Output the (x, y) coordinate of the center of the cell containing the given text.  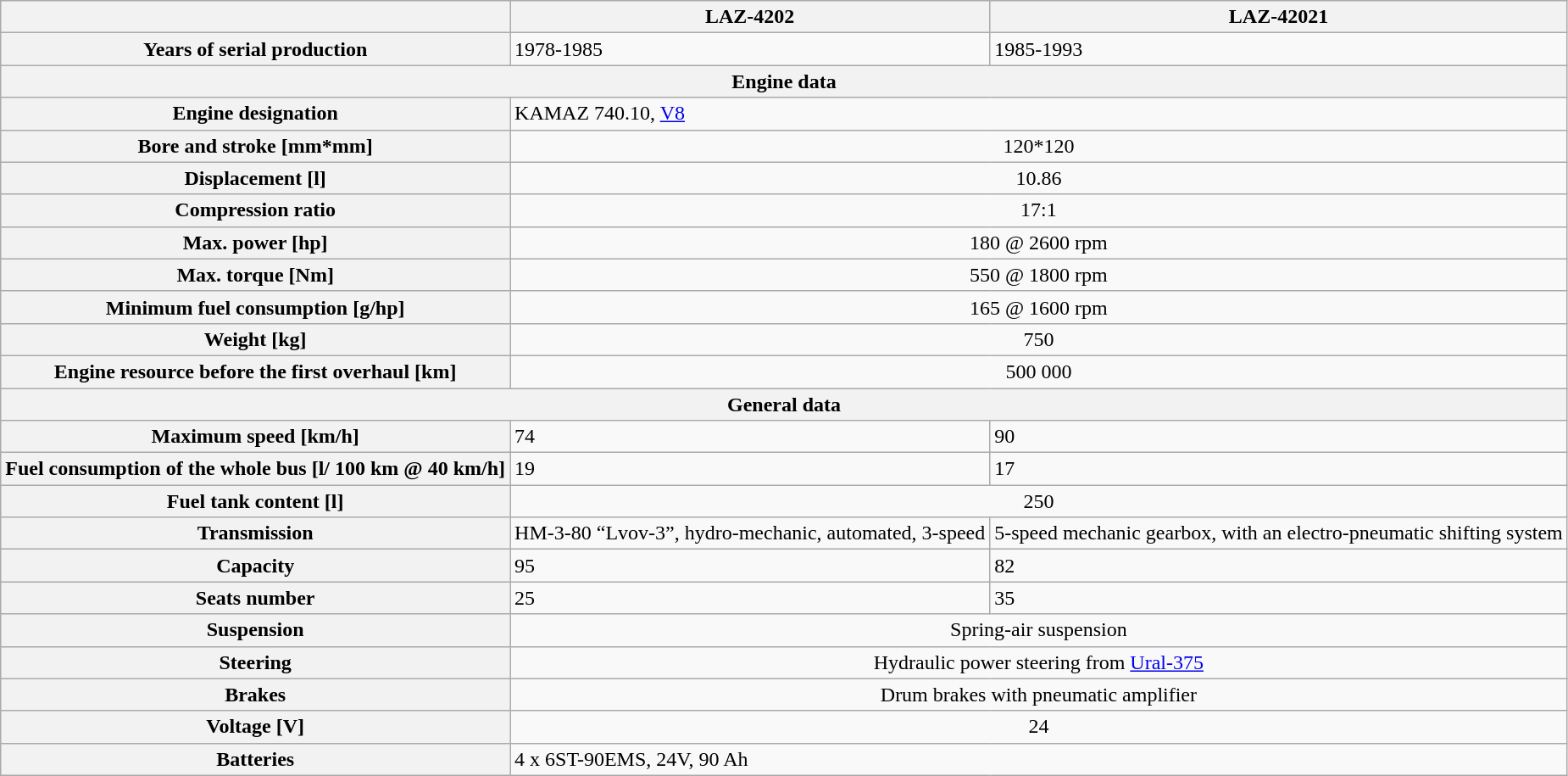
Engine data (785, 81)
1985-1993 (1279, 49)
Engine designation (256, 114)
500 000 (1039, 371)
HM-3-80 “Lvov-3”, hydro-mechanic, automated, 3-speed (750, 533)
95 (750, 566)
Seats number (256, 598)
Fuel consumption of the whole bus [l/ 100 km @ 40 km/h] (256, 469)
4 x 6ST-90EMS, 24V, 90 Ah (1039, 759)
KAMAZ 740.10, V8 (1039, 114)
Bore and stroke [mm*mm] (256, 146)
Steering (256, 662)
120*120 (1039, 146)
1978-1985 (750, 49)
Years of serial production (256, 49)
750 (1039, 339)
Maximum speed [km/h] (256, 437)
82 (1279, 566)
19 (750, 469)
24 (1039, 727)
180 @ 2600 rpm (1039, 243)
Transmission (256, 533)
17 (1279, 469)
Engine resource before the first overhaul [km] (256, 371)
165 @ 1600 rpm (1039, 307)
Spring-air suspension (1039, 630)
Hydraulic power steering from Ural-375 (1039, 662)
Displacement [l] (256, 178)
Weight [kg] (256, 339)
LAZ-4202 (750, 17)
Max. torque [Nm] (256, 275)
LAZ-42021 (1279, 17)
35 (1279, 598)
Brakes (256, 695)
17:1 (1039, 210)
Drum brakes with pneumatic amplifier (1039, 695)
Voltage [V] (256, 727)
250 (1039, 501)
90 (1279, 437)
General data (785, 405)
10.86 (1039, 178)
Compression ratio (256, 210)
Batteries (256, 759)
Suspension (256, 630)
Max. power [hp] (256, 243)
Minimum fuel consumption [g/hp] (256, 307)
74 (750, 437)
Fuel tank content [l] (256, 501)
Capacity (256, 566)
25 (750, 598)
550 @ 1800 rpm (1039, 275)
5-speed mechanic gearbox, with an electro-pneumatic shifting system (1279, 533)
